For the text-containing cell, return its midpoint in (x, y) coordinate format. 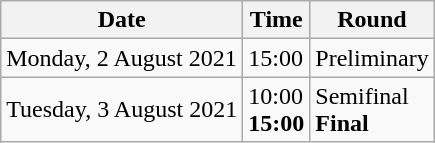
Preliminary (372, 58)
SemifinalFinal (372, 110)
15:00 (276, 58)
Tuesday, 3 August 2021 (122, 110)
Time (276, 20)
Monday, 2 August 2021 (122, 58)
Round (372, 20)
Date (122, 20)
10:0015:00 (276, 110)
